Detect which cell encompasses the target text, then output its [x, y] center coordinate. 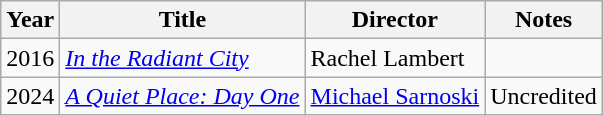
Uncredited [544, 96]
Title [182, 20]
A Quiet Place: Day One [182, 96]
Year [30, 20]
In the Radiant City [182, 58]
Rachel Lambert [395, 58]
2024 [30, 96]
Michael Sarnoski [395, 96]
Director [395, 20]
2016 [30, 58]
Notes [544, 20]
